Return (x, y) of the center of cell containing provided text 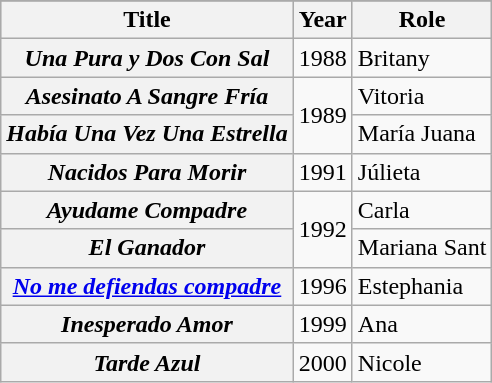
Title (147, 20)
Júlieta (422, 172)
1988 (322, 58)
1999 (322, 324)
No me defiendas compadre (147, 286)
Tarde Azul (147, 362)
Inesperado Amor (147, 324)
Vitoria (422, 96)
María Juana (422, 134)
Britany (422, 58)
Mariana Sant (422, 248)
Había Una Vez Una Estrella (147, 134)
El Ganador (147, 248)
Ana (422, 324)
1991 (322, 172)
Nicole (422, 362)
Una Pura y Dos Con Sal (147, 58)
1992 (322, 229)
Asesinato A Sangre Fría (147, 96)
Carla (422, 210)
1996 (322, 286)
2000 (322, 362)
Ayudame Compadre (147, 210)
1989 (322, 115)
Estephania (422, 286)
Year (322, 20)
Role (422, 20)
Nacidos Para Morir (147, 172)
